For the text-containing cell, return its midpoint in (x, y) coordinate format. 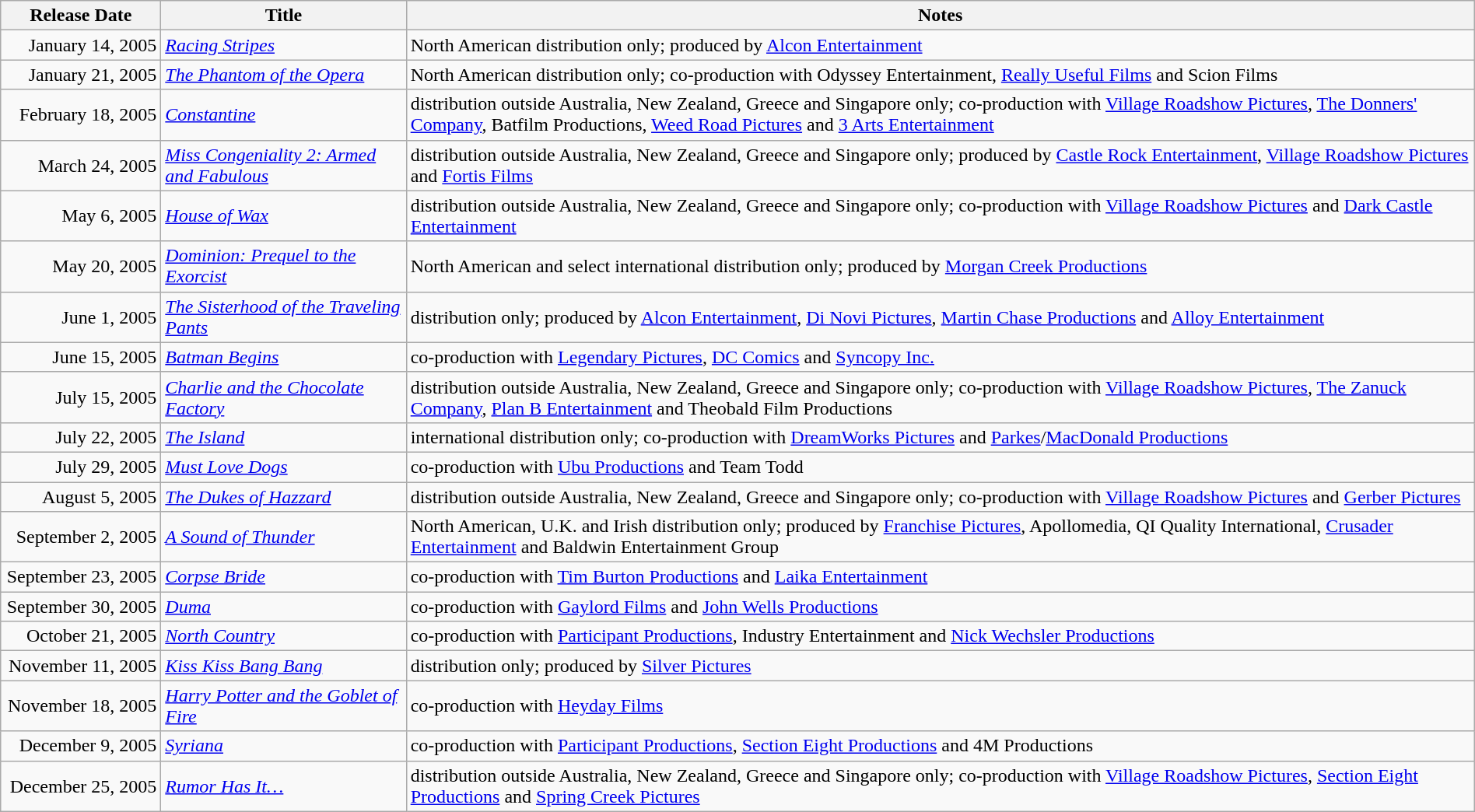
distribution outside Australia, New Zealand, Greece and Singapore only; co-production with Village Roadshow Pictures and Dark Castle Entertainment (940, 216)
Batman Begins (283, 357)
February 18, 2005 (81, 115)
Dominion: Prequel to the Exorcist (283, 266)
North American distribution only; produced by Alcon Entertainment (940, 45)
distribution only; produced by Silver Pictures (940, 666)
Constantine (283, 115)
Release Date (81, 16)
co-production with Participant Productions, Section Eight Productions and 4M Productions (940, 746)
September 2, 2005 (81, 537)
A Sound of Thunder (283, 537)
Must Love Dogs (283, 467)
Charlie and the Chocolate Factory (283, 397)
August 5, 2005 (81, 497)
Duma (283, 607)
House of Wax (283, 216)
North American distribution only; co-production with Odyssey Entertainment, Really Useful Films and Scion Films (940, 75)
The Dukes of Hazzard (283, 497)
co-production with Participant Productions, Industry Entertainment and Nick Wechsler Productions (940, 636)
July 29, 2005 (81, 467)
November 18, 2005 (81, 706)
The Phantom of the Opera (283, 75)
Corpse Bride (283, 577)
Title (283, 16)
December 9, 2005 (81, 746)
Racing Stripes (283, 45)
co-production with Legendary Pictures, DC Comics and Syncopy Inc. (940, 357)
September 23, 2005 (81, 577)
Kiss Kiss Bang Bang (283, 666)
North American and select international distribution only; produced by Morgan Creek Productions (940, 266)
December 25, 2005 (81, 786)
June 15, 2005 (81, 357)
Miss Congeniality 2: Armed and Fabulous (283, 165)
July 15, 2005 (81, 397)
January 14, 2005 (81, 45)
May 6, 2005 (81, 216)
July 22, 2005 (81, 437)
co-production with Heyday Films (940, 706)
North Country (283, 636)
Syriana (283, 746)
Notes (940, 16)
The Island (283, 437)
distribution only; produced by Alcon Entertainment, Di Novi Pictures, Martin Chase Productions and Alloy Entertainment (940, 317)
January 21, 2005 (81, 75)
June 1, 2005 (81, 317)
Harry Potter and the Goblet of Fire (283, 706)
co-production with Gaylord Films and John Wells Productions (940, 607)
November 11, 2005 (81, 666)
international distribution only; co-production with DreamWorks Pictures and Parkes/MacDonald Productions (940, 437)
Rumor Has It… (283, 786)
distribution outside Australia, New Zealand, Greece and Singapore only; co-production with Village Roadshow Pictures and Gerber Pictures (940, 497)
March 24, 2005 (81, 165)
co-production with Tim Burton Productions and Laika Entertainment (940, 577)
October 21, 2005 (81, 636)
co-production with Ubu Productions and Team Todd (940, 467)
September 30, 2005 (81, 607)
The Sisterhood of the Traveling Pants (283, 317)
May 20, 2005 (81, 266)
